Capture the cell that displays the provided text and extract its (x, y) central coordinate. 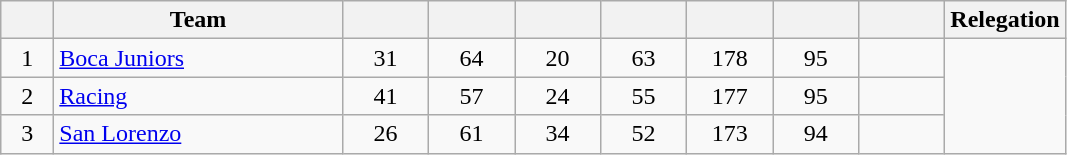
Relegation (1005, 20)
173 (730, 134)
41 (385, 96)
2 (28, 96)
57 (471, 96)
Racing (198, 96)
64 (471, 58)
1 (28, 58)
26 (385, 134)
20 (557, 58)
31 (385, 58)
178 (730, 58)
94 (816, 134)
55 (644, 96)
52 (644, 134)
63 (644, 58)
24 (557, 96)
61 (471, 134)
Boca Juniors (198, 58)
Team (198, 20)
177 (730, 96)
34 (557, 134)
3 (28, 134)
San Lorenzo (198, 134)
